Return (x, y) of the center of cell containing provided text 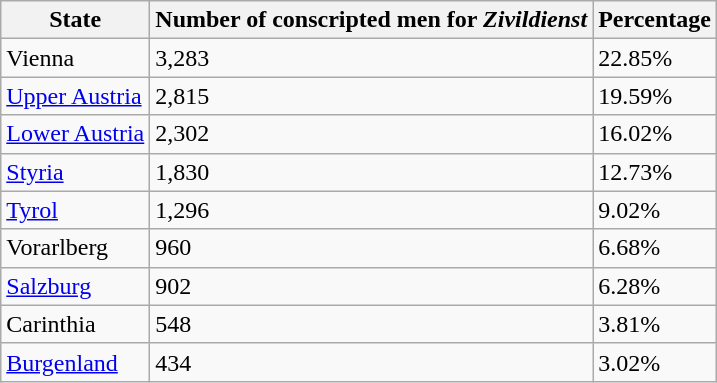
Burgenland (76, 362)
2,302 (372, 134)
902 (372, 286)
3.02% (655, 362)
Lower Austria (76, 134)
Salzburg (76, 286)
Percentage (655, 20)
434 (372, 362)
16.02% (655, 134)
19.59% (655, 96)
548 (372, 324)
6.68% (655, 248)
Number of conscripted men for Zivildienst (372, 20)
6.28% (655, 286)
Vienna (76, 58)
960 (372, 248)
1,830 (372, 172)
9.02% (655, 210)
1,296 (372, 210)
3.81% (655, 324)
Vorarlberg (76, 248)
Upper Austria (76, 96)
Tyrol (76, 210)
3,283 (372, 58)
Styria (76, 172)
State (76, 20)
2,815 (372, 96)
12.73% (655, 172)
22.85% (655, 58)
Carinthia (76, 324)
